Return the [x, y] coordinate for the center point of the cell that contains the specified text.  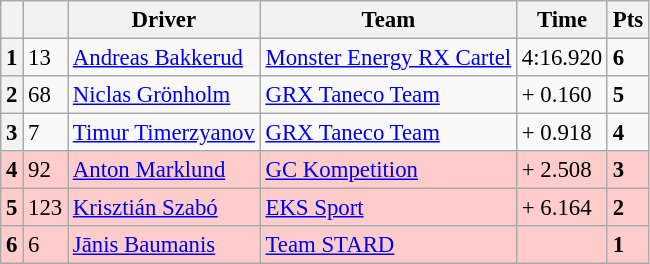
13 [46, 58]
Time [562, 20]
7 [46, 133]
Krisztián Szabó [164, 208]
+ 0.918 [562, 133]
+ 6.164 [562, 208]
EKS Sport [388, 208]
+ 2.508 [562, 170]
Timur Timerzyanov [164, 133]
123 [46, 208]
Jānis Baumanis [164, 245]
Niclas Grönholm [164, 95]
92 [46, 170]
4:16.920 [562, 58]
Team [388, 20]
Pts [628, 20]
68 [46, 95]
Team STARD [388, 245]
GC Kompetition [388, 170]
+ 0.160 [562, 95]
Anton Marklund [164, 170]
Monster Energy RX Cartel [388, 58]
Andreas Bakkerud [164, 58]
Driver [164, 20]
